For the text-containing cell, return its midpoint in (x, y) coordinate format. 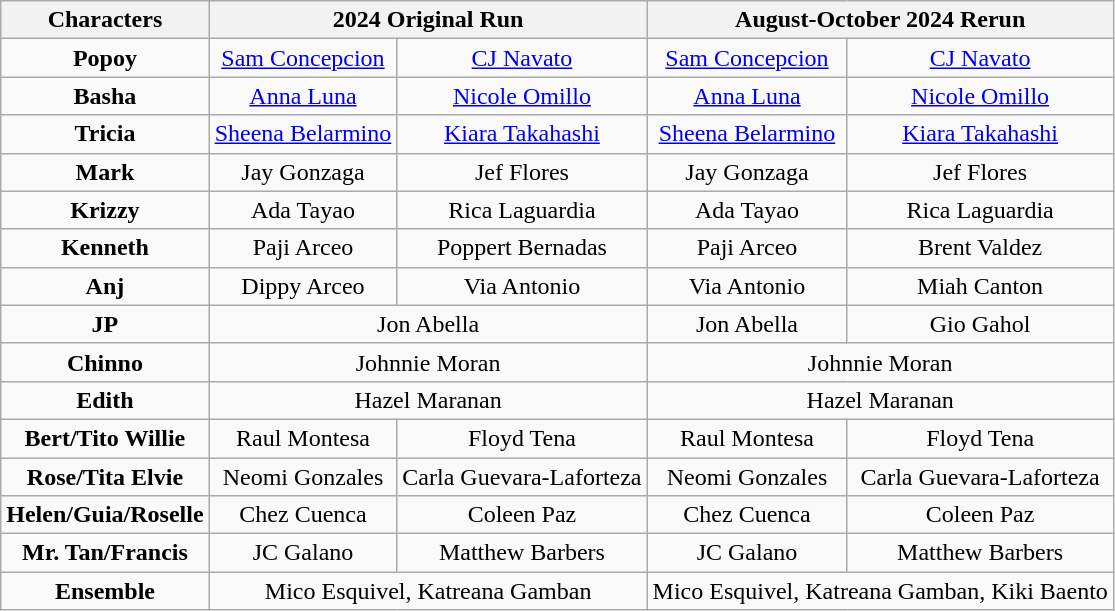
Miah Canton (980, 286)
Characters (105, 20)
Tricia (105, 134)
Rose/Tita Elvie (105, 477)
Anj (105, 286)
Bert/Tito Willie (105, 438)
Brent Valdez (980, 248)
Basha (105, 96)
Ensemble (105, 591)
2024 Original Run (428, 20)
JP (105, 324)
Edith (105, 400)
Mico Esquivel, Katreana Gamban (428, 591)
Helen/Guia/Roselle (105, 515)
Poppert Bernadas (522, 248)
August-October 2024 Rerun (880, 20)
Dippy Arceo (303, 286)
Mico Esquivel, Katreana Gamban, Kiki Baento (880, 591)
Mark (105, 172)
Krizzy (105, 210)
Mr. Tan/Francis (105, 553)
Chinno (105, 362)
Kenneth (105, 248)
Popoy (105, 58)
Gio Gahol (980, 324)
